Provide the (X, Y) coordinate of the cell's center where the given text is located.  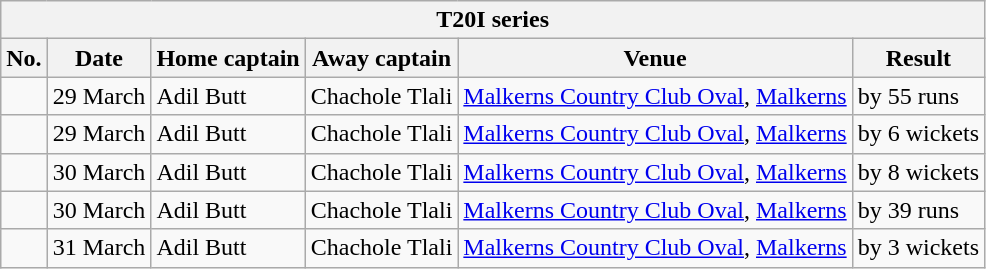
Home captain (228, 58)
T20I series (493, 20)
No. (24, 58)
by 39 runs (918, 210)
Away captain (382, 58)
by 6 wickets (918, 134)
Date (99, 58)
by 8 wickets (918, 172)
by 55 runs (918, 96)
by 3 wickets (918, 248)
31 March (99, 248)
Result (918, 58)
Venue (655, 58)
